Locate the cell with the specified text and output its [X, Y] center coordinate. 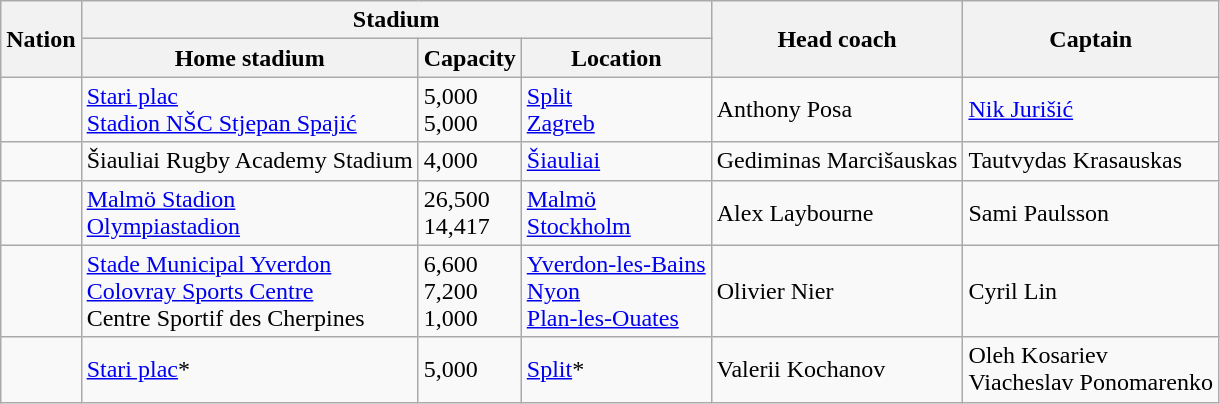
Stadium [396, 20]
Oleh KosarievViacheslav Ponomarenko [1091, 370]
Capacity [470, 58]
Stari plac Stadion NŠC Stjepan Spajić [250, 110]
Anthony Posa [837, 110]
6,600 7,200 1,000 [470, 291]
Šiauliai [616, 161]
Nik Jurišić [1091, 110]
Šiauliai Rugby Academy Stadium [250, 161]
4,000 [470, 161]
Nation [41, 39]
Home stadium [250, 58]
Head coach [837, 39]
Gediminas Marcišauskas [837, 161]
Stade Municipal Yverdon Colovray Sports Centre Centre Sportif des Cherpines [250, 291]
Valerii Kochanov [837, 370]
Cyril Lin [1091, 291]
Sami Paulsson [1091, 212]
5,000 [470, 370]
Yverdon-les-Bains Nyon Plan-les-Ouates [616, 291]
Tautvydas Krasauskas [1091, 161]
Alex Laybourne [837, 212]
26,500 14,417 [470, 212]
Captain [1091, 39]
Location [616, 58]
Stari plac* [250, 370]
Split* [616, 370]
Malmö Stockholm [616, 212]
Split Zagreb [616, 110]
Malmö Stadion Olympiastadion [250, 212]
5,000 5,000 [470, 110]
Olivier Nier [837, 291]
